Find where the given text appears and provide that cell's center as [x, y] coordinate. 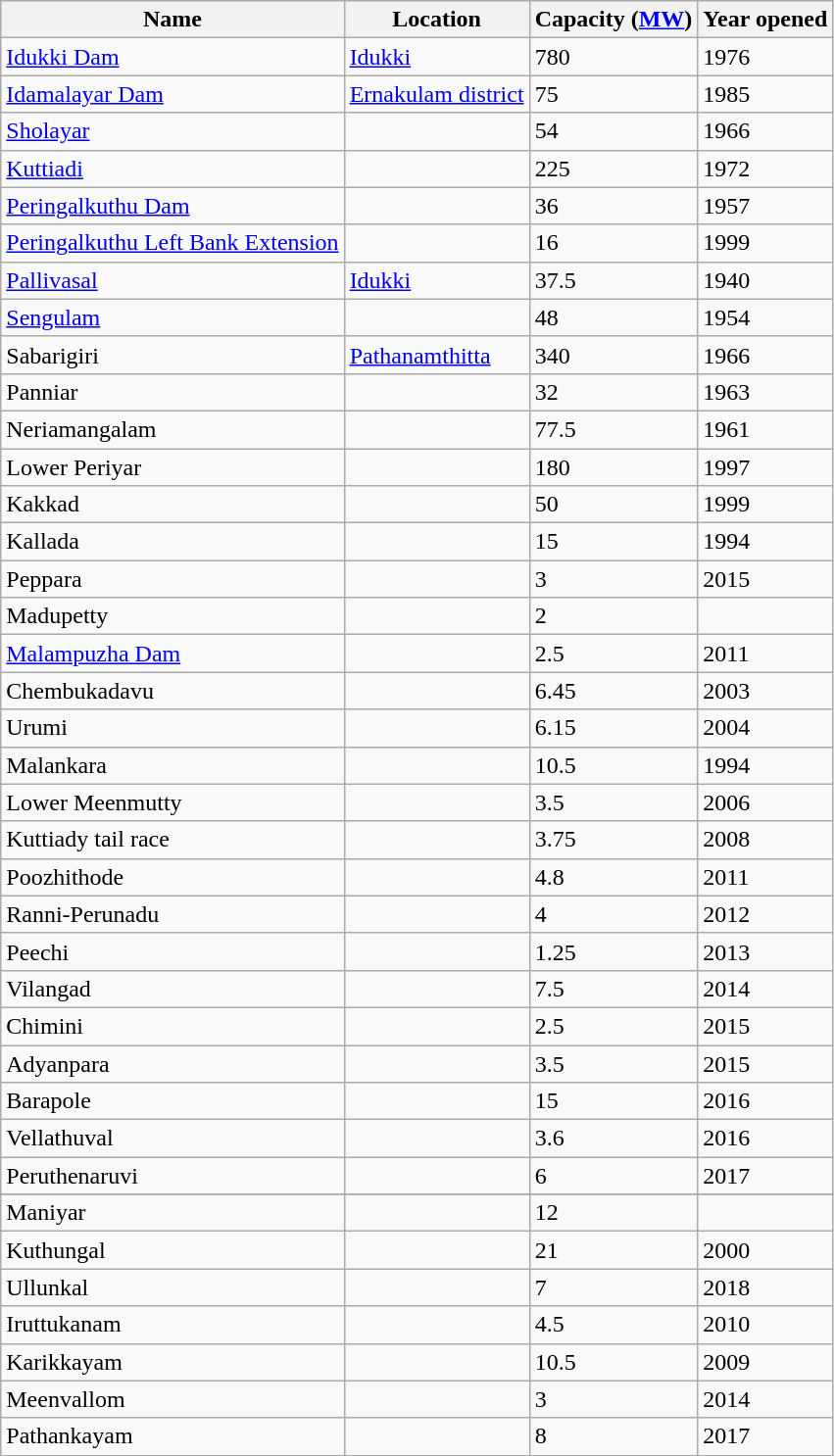
Idamalayar Dam [172, 94]
Sabarigiri [172, 355]
Peechi [172, 951]
21 [613, 1250]
Iruttukanam [172, 1325]
340 [613, 355]
Pathankayam [172, 1436]
16 [613, 243]
Ullunkal [172, 1287]
1997 [765, 467]
1972 [765, 169]
Capacity (MW) [613, 20]
Urumi [172, 728]
Idukki Dam [172, 57]
6 [613, 1176]
Kuttiadi [172, 169]
48 [613, 317]
1957 [765, 206]
2013 [765, 951]
1.25 [613, 951]
Meenvallom [172, 1399]
2010 [765, 1325]
Ernakulam district [437, 94]
Peringalkuthu Left Bank Extension [172, 243]
1940 [765, 280]
Karikkayam [172, 1362]
Pathanamthitta [437, 355]
Peruthenaruvi [172, 1176]
4.5 [613, 1325]
780 [613, 57]
2003 [765, 691]
Maniyar [172, 1213]
Name [172, 20]
Vilangad [172, 989]
2012 [765, 914]
8 [613, 1436]
4.8 [613, 877]
77.5 [613, 429]
Panniar [172, 392]
50 [613, 505]
6.45 [613, 691]
Kakkad [172, 505]
1985 [765, 94]
2018 [765, 1287]
1954 [765, 317]
Location [437, 20]
Peringalkuthu Dam [172, 206]
7.5 [613, 989]
36 [613, 206]
2008 [765, 840]
2000 [765, 1250]
Chembukadavu [172, 691]
Kuthungal [172, 1250]
180 [613, 467]
Ranni-Perunadu [172, 914]
Barapole [172, 1101]
7 [613, 1287]
Year opened [765, 20]
Malampuzha Dam [172, 654]
3.75 [613, 840]
Lower Meenmutty [172, 802]
Madupetty [172, 616]
37.5 [613, 280]
2009 [765, 1362]
Lower Periyar [172, 467]
3.6 [613, 1139]
Neriamangalam [172, 429]
Kallada [172, 542]
Adyanpara [172, 1063]
Poozhithode [172, 877]
75 [613, 94]
1963 [765, 392]
Kuttiady tail race [172, 840]
225 [613, 169]
Sholayar [172, 131]
4 [613, 914]
2006 [765, 802]
Pallivasal [172, 280]
Malankara [172, 765]
6.15 [613, 728]
12 [613, 1213]
54 [613, 131]
Peppara [172, 579]
2004 [765, 728]
1961 [765, 429]
Vellathuval [172, 1139]
1976 [765, 57]
Sengulam [172, 317]
2 [613, 616]
32 [613, 392]
Chimini [172, 1026]
